Provide the [x, y] coordinate of the cell's center where the given text is located.  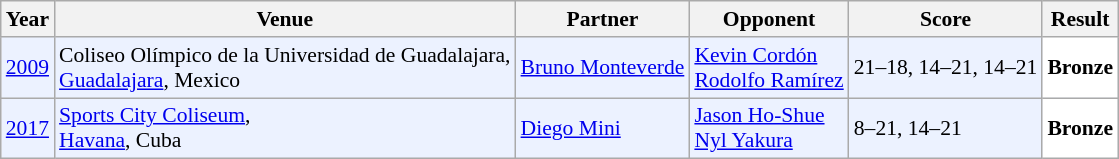
Partner [603, 19]
Result [1080, 19]
Coliseo Olímpico de la Universidad de Guadalajara,Guadalajara, Mexico [285, 68]
21–18, 14–21, 14–21 [946, 68]
Kevin Cordón Rodolfo Ramírez [768, 68]
Venue [285, 19]
Opponent [768, 19]
Bruno Monteverde [603, 68]
Diego Mini [603, 128]
Score [946, 19]
2009 [28, 68]
8–21, 14–21 [946, 128]
2017 [28, 128]
Sports City Coliseum,Havana, Cuba [285, 128]
Year [28, 19]
Jason Ho-Shue Nyl Yakura [768, 128]
